Provide the [X, Y] coordinate of the cell's center where the given text is located.  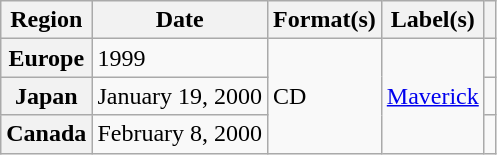
Europe [46, 58]
February 8, 2000 [180, 134]
Region [46, 20]
Maverick [432, 96]
Japan [46, 96]
CD [325, 96]
Date [180, 20]
1999 [180, 58]
January 19, 2000 [180, 96]
Canada [46, 134]
Label(s) [432, 20]
Format(s) [325, 20]
